Find where the given text appears and provide that cell's center as (x, y) coordinate. 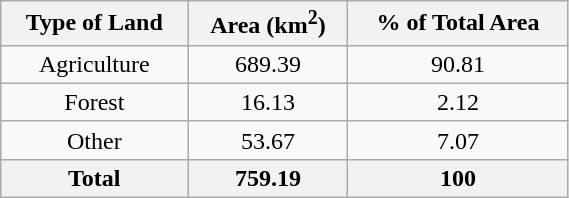
Area (km2) (268, 24)
90.81 (458, 64)
7.07 (458, 140)
16.13 (268, 102)
Type of Land (94, 24)
Other (94, 140)
100 (458, 178)
% of Total Area (458, 24)
2.12 (458, 102)
Forest (94, 102)
689.39 (268, 64)
759.19 (268, 178)
Total (94, 178)
53.67 (268, 140)
Agriculture (94, 64)
